Return the [x, y] coordinate for the center point of the cell that contains the specified text.  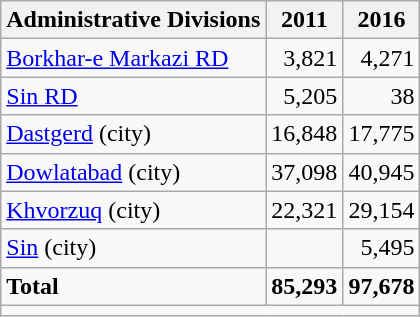
29,154 [382, 210]
40,945 [382, 172]
Borkhar-e Markazi RD [134, 58]
Khvorzuq (city) [134, 210]
97,678 [382, 286]
Dastgerd (city) [134, 134]
Sin (city) [134, 248]
2011 [304, 20]
Total [134, 286]
38 [382, 96]
37,098 [304, 172]
85,293 [304, 286]
16,848 [304, 134]
Dowlatabad (city) [134, 172]
4,271 [382, 58]
Administrative Divisions [134, 20]
2016 [382, 20]
5,495 [382, 248]
5,205 [304, 96]
Sin RD [134, 96]
22,321 [304, 210]
3,821 [304, 58]
17,775 [382, 134]
